Output the (x, y) coordinate of the center of the cell containing the given text.  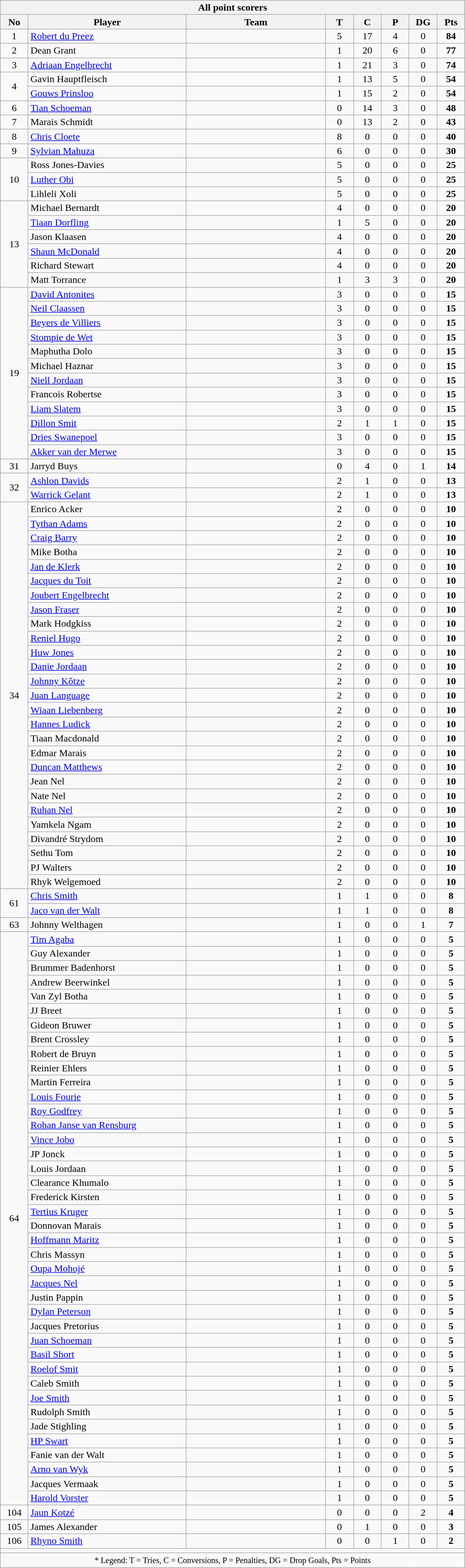
Huw Jones (107, 652)
Gouws Prinsloo (107, 93)
Justin Pappin (107, 1297)
Neil Claassen (107, 308)
Dean Grant (107, 51)
Vince Jobo (107, 1140)
Michael Haznar (107, 365)
Jaun Kotzé (107, 1512)
Donnovan Marais (107, 1225)
All point scorers (233, 7)
Arno van Wyk (107, 1469)
Juan Schoeman (107, 1341)
Ashlon Davids (107, 481)
C (367, 22)
Michael Bernardt (107, 208)
Chris Massyn (107, 1254)
Liam Slatem (107, 409)
Akker van der Merwe (107, 452)
Adriaan Engelbrecht (107, 65)
No (14, 22)
Rudolph Smith (107, 1412)
Richard Stewart (107, 266)
* Legend: T = Tries, C = Conversions, P = Penalties, DG = Drop Goals, Pts = Points (233, 1561)
Hannes Ludick (107, 724)
Jarryd Buys (107, 466)
Tertius Kruger (107, 1212)
104 (14, 1512)
Wiaan Liebenberg (107, 710)
T (339, 22)
Nate Nel (107, 795)
Joe Smith (107, 1398)
Basil Short (107, 1355)
Mark Hodgkiss (107, 624)
Francois Robertse (107, 394)
Gavin Hauptfleisch (107, 79)
Dries Swanepoel (107, 437)
Pts (451, 22)
Dylan Peterson (107, 1311)
Jade Stighling (107, 1427)
James Alexander (107, 1526)
Mike Botha (107, 552)
105 (14, 1526)
JJ Breet (107, 1010)
Warrick Gelant (107, 495)
Jason Klaasen (107, 237)
Team (256, 22)
Joubert Engelbrecht (107, 595)
31 (14, 466)
Johnny Kôtze (107, 681)
Caleb Smith (107, 1383)
19 (14, 373)
Beyers de Villiers (107, 323)
106 (14, 1541)
Andrew Beerwinkel (107, 982)
Hoffmann Maritz (107, 1240)
Maphutha Dolo (107, 352)
Brummer Badenhorst (107, 968)
74 (451, 65)
DG (423, 22)
Jacques Pretorius (107, 1326)
Frederick Kirsten (107, 1197)
43 (451, 122)
34 (14, 696)
Guy Alexander (107, 953)
Tim Agaba (107, 939)
Divandré Strydom (107, 839)
Jacques du Toit (107, 580)
Craig Barry (107, 538)
84 (451, 36)
Van Zyl Botha (107, 997)
Tian Schoeman (107, 108)
Reniel Hugo (107, 638)
40 (451, 137)
Rohan Janse van Rensburg (107, 1126)
Tiaan Dorfling (107, 222)
Stompie de Wet (107, 337)
David Antonites (107, 294)
Jaco van der Walt (107, 911)
Robert du Preez (107, 36)
64 (14, 1219)
Ruhan Nel (107, 810)
Lihleli Xoli (107, 194)
61 (14, 903)
Chris Cloete (107, 137)
Ross Jones-Davies (107, 165)
Edmar Marais (107, 753)
P (395, 22)
Martin Ferreira (107, 1082)
21 (367, 65)
48 (451, 108)
Reinier Ehlers (107, 1068)
Matt Torrance (107, 280)
Jacques Nel (107, 1283)
Jacques Vermaak (107, 1484)
Louis Jordaan (107, 1168)
63 (14, 925)
32 (14, 488)
Danie Jordaan (107, 667)
Louis Fourie (107, 1097)
Niell Jordaan (107, 380)
77 (451, 51)
Enrico Acker (107, 509)
Rhyk Welgemoed (107, 882)
17 (367, 36)
Jason Fraser (107, 609)
Luther Obi (107, 180)
Oupa Mohojé (107, 1269)
30 (451, 150)
Jean Nel (107, 782)
HP Swart (107, 1440)
Harold Vorster (107, 1498)
Robert de Bruyn (107, 1054)
Shaun McDonald (107, 251)
Tythan Adams (107, 523)
Jan de Klerk (107, 567)
Tiaan Macdonald (107, 738)
Sethu Tom (107, 853)
Gideon Bruwer (107, 1025)
JP Jonck (107, 1154)
Player (107, 22)
PJ Walters (107, 867)
Chris Smith (107, 896)
Sylvian Mahuza (107, 150)
Fanie van der Walt (107, 1455)
Brent Crossley (107, 1039)
Roelof Smit (107, 1369)
Johnny Welthagen (107, 925)
Roy Godfrey (107, 1111)
Marais Schmidt (107, 122)
Rhyno Smith (107, 1541)
Dillon Smit (107, 423)
9 (14, 150)
Duncan Matthews (107, 767)
Clearance Khumalo (107, 1183)
Juan Language (107, 696)
Yamkela Ngam (107, 824)
